Return (X, Y) of the center of cell containing provided text 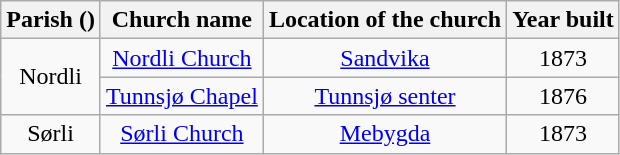
Church name (182, 20)
Mebygda (384, 134)
Location of the church (384, 20)
Sandvika (384, 58)
Tunnsjø Chapel (182, 96)
Year built (564, 20)
Sørli Church (182, 134)
Sørli (51, 134)
1876 (564, 96)
Parish () (51, 20)
Nordli (51, 77)
Nordli Church (182, 58)
Tunnsjø senter (384, 96)
